Identify which cell holds the provided text, then report its (X, Y) central coordinate. 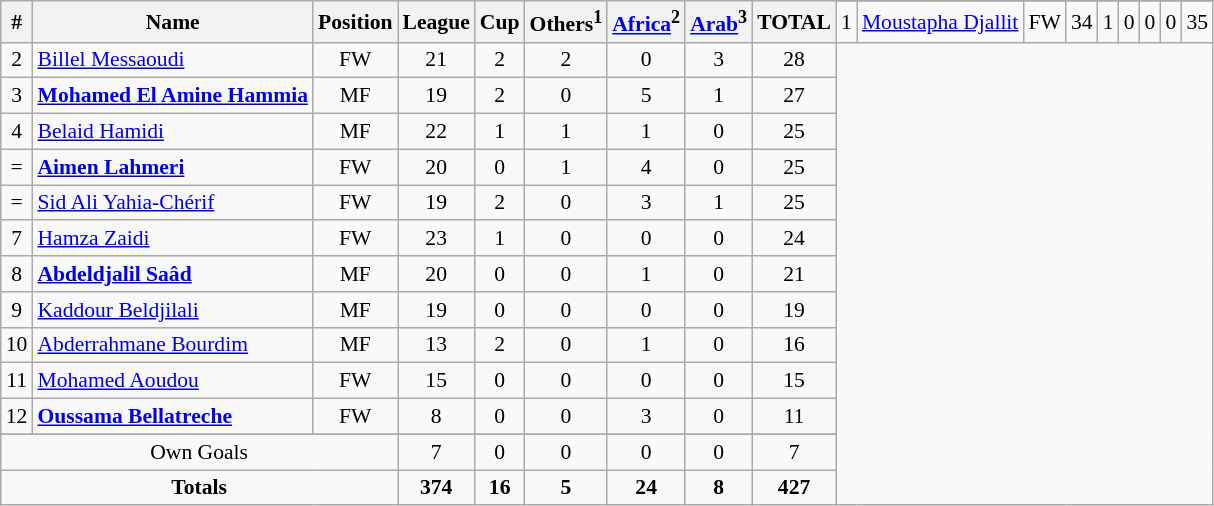
# (17, 22)
Cup (500, 22)
10 (17, 345)
Abdeldjalil Saâd (172, 274)
Others1 (566, 22)
427 (794, 488)
Oussama Bellatreche (172, 417)
Aimen Lahmeri (172, 167)
28 (794, 60)
Belaid Hamidi (172, 132)
374 (436, 488)
Moustapha Djallit (940, 22)
22 (436, 132)
9 (17, 310)
Mohamed El Amine Hammia (172, 96)
35 (1197, 22)
34 (1082, 22)
12 (17, 417)
TOTAL (794, 22)
Own Goals (200, 452)
13 (436, 345)
Billel Messaoudi (172, 60)
Position (355, 22)
Africa2 (646, 22)
Name (172, 22)
23 (436, 239)
Arab3 (718, 22)
Abderrahmane Bourdim (172, 345)
League (436, 22)
27 (794, 96)
Sid Ali Yahia-Chérif (172, 203)
Kaddour Beldjilali (172, 310)
Hamza Zaidi (172, 239)
Totals (200, 488)
Mohamed Aoudou (172, 381)
